Identify which cell holds the provided text, then report its (X, Y) central coordinate. 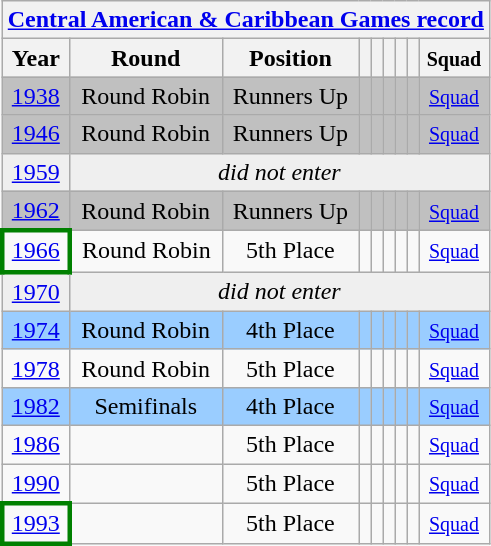
Position (290, 58)
1986 (36, 444)
1966 (36, 252)
Round (146, 58)
Central American & Caribbean Games record (246, 20)
1946 (36, 134)
1962 (36, 211)
1974 (36, 330)
1959 (36, 172)
Semifinals (146, 406)
Year (36, 58)
1982 (36, 406)
1978 (36, 368)
1938 (36, 96)
1990 (36, 484)
1993 (36, 524)
1970 (36, 292)
